For the text-containing cell, return its midpoint in (x, y) coordinate format. 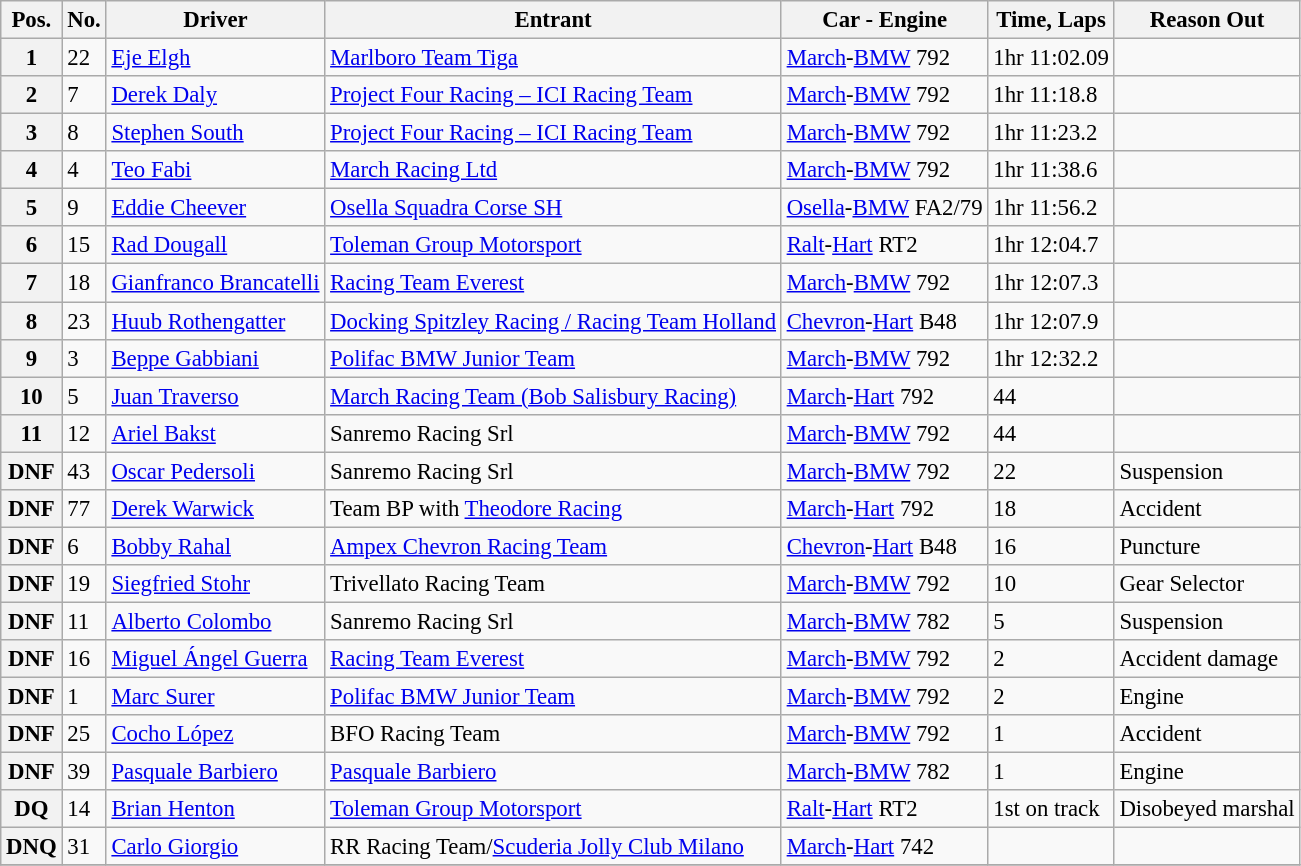
Team BP with Theodore Racing (554, 509)
Accident damage (1207, 659)
Docking Spitzley Racing / Racing Team Holland (554, 321)
Brian Henton (216, 809)
March Racing Ltd (554, 170)
Disobeyed marshal (1207, 809)
1hr 11:02.09 (1051, 58)
Marlboro Team Tiga (554, 58)
Alberto Colombo (216, 621)
Derek Daly (216, 95)
1hr 12:07.9 (1051, 321)
March Racing Team (Bob Salisbury Racing) (554, 396)
Entrant (554, 20)
Oscar Pedersoli (216, 471)
Huub Rothengatter (216, 321)
Osella Squadra Corse SH (554, 208)
Reason Out (1207, 20)
12 (84, 433)
25 (84, 734)
39 (84, 772)
Derek Warwick (216, 509)
Teo Fabi (216, 170)
77 (84, 509)
Puncture (1207, 546)
Rad Dougall (216, 245)
1hr 12:32.2 (1051, 358)
Time, Laps (1051, 20)
31 (84, 847)
Ariel Bakst (216, 433)
Siegfried Stohr (216, 584)
1hr 11:38.6 (1051, 170)
Osella-BMW FA2/79 (884, 208)
19 (84, 584)
Cocho López (216, 734)
Eddie Cheever (216, 208)
1hr 12:04.7 (1051, 245)
DQ (32, 809)
Eje Elgh (216, 58)
Pos. (32, 20)
BFO Racing Team (554, 734)
43 (84, 471)
1st on track (1051, 809)
Carlo Giorgio (216, 847)
Trivellato Racing Team (554, 584)
No. (84, 20)
Driver (216, 20)
Bobby Rahal (216, 546)
RR Racing Team/Scuderia Jolly Club Milano (554, 847)
1hr 12:07.3 (1051, 283)
Car - Engine (884, 20)
15 (84, 245)
1hr 11:56.2 (1051, 208)
Ampex Chevron Racing Team (554, 546)
1hr 11:23.2 (1051, 133)
Gianfranco Brancatelli (216, 283)
Miguel Ángel Guerra (216, 659)
Gear Selector (1207, 584)
1hr 11:18.8 (1051, 95)
Juan Traverso (216, 396)
14 (84, 809)
March-Hart 742 (884, 847)
Marc Surer (216, 697)
DNQ (32, 847)
Beppe Gabbiani (216, 358)
23 (84, 321)
Stephen South (216, 133)
